Provide the (x, y) coordinate of the cell's center where the given text is located.  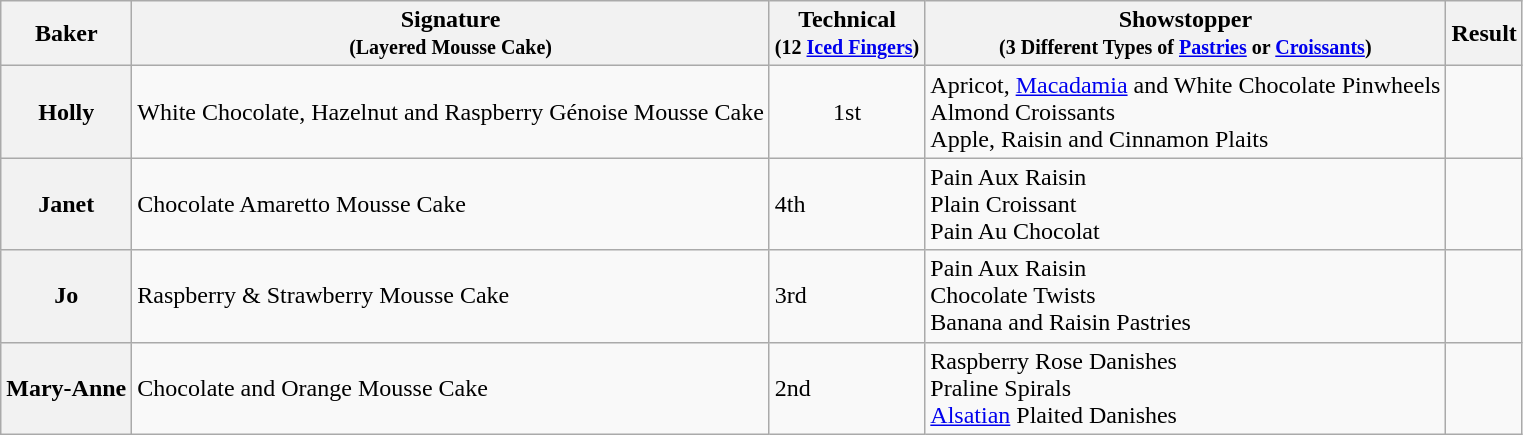
Raspberry Rose DanishesPraline SpiralsAlsatian Plaited Danishes (1186, 388)
Chocolate Amaretto Mousse Cake (451, 204)
1st (846, 112)
Baker (66, 34)
Apricot, Macadamia and White Chocolate PinwheelsAlmond CroissantsApple, Raisin and Cinnamon Plaits (1186, 112)
3rd (846, 296)
Result (1484, 34)
Raspberry & Strawberry Mousse Cake (451, 296)
2nd (846, 388)
White Chocolate, Hazelnut and Raspberry Génoise Mousse Cake (451, 112)
Pain Aux RaisinChocolate TwistsBanana and Raisin Pastries (1186, 296)
Chocolate and Orange Mousse Cake (451, 388)
Technical(12 Iced Fingers) (846, 34)
Holly (66, 112)
4th (846, 204)
Jo (66, 296)
Mary-Anne (66, 388)
Janet (66, 204)
Signature(Layered Mousse Cake) (451, 34)
Showstopper(3 Different Types of Pastries or Croissants) (1186, 34)
Pain Aux RaisinPlain CroissantPain Au Chocolat (1186, 204)
